From the cell containing the given text, extract its center point as [X, Y] coordinate. 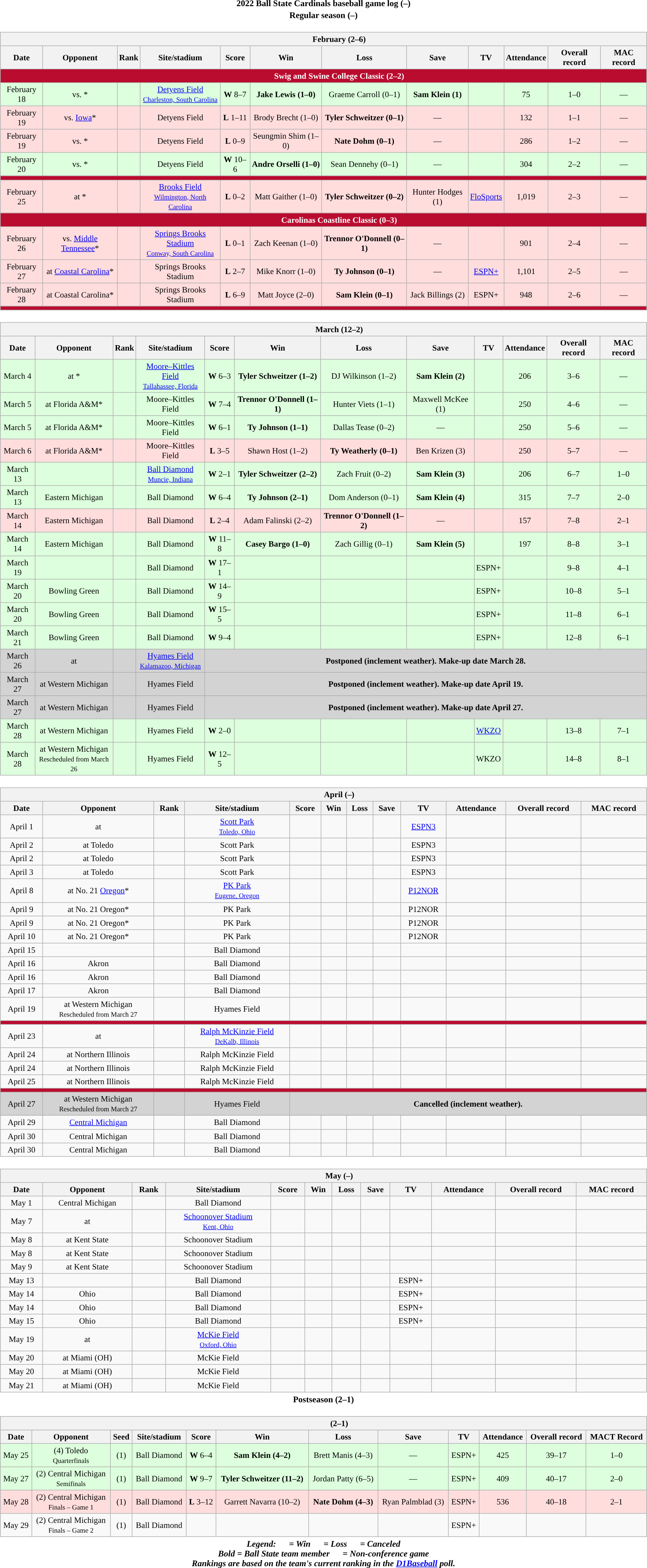
Trennor O'Donnell (1–1) [278, 404]
409 [503, 1478]
February 25 [22, 196]
4–6 [573, 404]
Dom Anderson (0–1) [364, 498]
W 17–1 [220, 568]
March 26 [18, 661]
12–8 [573, 638]
February 28 [22, 295]
Sean Dennehy (0–1) [364, 165]
Sam Klein (5) [440, 544]
Shawn Host (1–2) [278, 451]
W 6–1 [220, 427]
Tyler Schweitzer (0–1) [364, 118]
132 [526, 118]
11–8 [573, 614]
Adam Falinski (2–2) [278, 521]
8–8 [573, 544]
April 15 [22, 950]
W 7–4 [220, 404]
Ball DiamondMuncie, Indiana [170, 474]
Moore–Kittles FieldTallahassee, Florida [170, 376]
Zach Fruit (0–2) [364, 474]
PK ParkEugene, Oregon [237, 890]
5–6 [573, 427]
Sam Klein (4) [440, 498]
2–4 [574, 243]
L 1–11 [235, 118]
Cancelled (inclement weather). [468, 1104]
March 6 [18, 451]
Hunter Hodges (1) [438, 196]
Carolinas Coastline Classic (0–3) [323, 220]
W 14–9 [220, 591]
Jack Billings (2) [438, 295]
May 28 [16, 1502]
Sam Klein (1) [438, 95]
Tyler Schweitzer (0–2) [364, 196]
L 2–4 [220, 521]
W 9–4 [220, 638]
Hunter Viets (1–1) [364, 404]
Seungmin Shim (1–0) [286, 141]
8–1 [623, 759]
Casey Bargo (1–0) [278, 544]
Graeme Carroll (0–1) [364, 95]
vs. Iowa* [80, 118]
Springs Brooks StadiumConway, South Carolina [180, 243]
May 1 [22, 1203]
1,101 [526, 272]
(2) Central MichiganFinals – Game 2 [71, 1525]
7–1 [623, 731]
March 4 [18, 376]
Sam Klein (4–2) [262, 1455]
W 6–3 [220, 376]
286 [526, 141]
April (–) [323, 795]
May 21 [22, 1385]
Scott ParkToledo, Ohio [237, 827]
Zach Keenan (1–0) [286, 243]
Brett Manis (4–3) [343, 1455]
Jordan Patty (6–5) [343, 1478]
Jake Lewis (1–0) [286, 95]
3–6 [573, 376]
304 [526, 165]
13–8 [573, 731]
February 20 [22, 165]
Andre Orselli (1–0) [286, 165]
W 2–1 [220, 474]
2–2 [574, 165]
McKie FieldOxford, Ohio [218, 1339]
L 3–5 [220, 451]
Ty Johnson (2–1) [278, 498]
75 [526, 95]
40–17 [556, 1478]
10–8 [573, 591]
Postponed (inclement weather). Make-up date March 28. [426, 661]
April 25 [22, 1082]
Postponed (inclement weather). Make-up date April 19. [426, 684]
W 11–8 [220, 544]
FloSports [486, 196]
14–8 [573, 759]
April 17 [22, 991]
April 3 [22, 872]
Mike Knorr (1–0) [286, 272]
425 [503, 1455]
February (2–6) [323, 39]
April 1 [22, 827]
Ty Johnson (1–1) [278, 427]
948 [526, 295]
Matt Gaither (1–0) [286, 196]
April 27 [22, 1104]
157 [525, 521]
April 19 [22, 1009]
W 8–7 [235, 95]
39–17 [556, 1455]
MACT Record [616, 1437]
Maxwell McKee (1) [440, 404]
Ben Krizen (3) [440, 451]
(4) ToledoQuarterfinals [71, 1455]
Swig and Swine College Classic (2–2) [323, 76]
901 [526, 243]
536 [503, 1502]
Tyler Schweitzer (1–2) [278, 376]
L 3–12 [201, 1502]
6–7 [573, 474]
1–1 [574, 118]
Ralph McKinzie FieldDeKalb, Illinois [237, 1036]
Sam Klein (2) [440, 376]
7–7 [573, 498]
Ty Johnson (0–1) [364, 272]
(2) Central MichiganFinals – Game 1 [71, 1502]
Brooks FieldWilmington, North Carolina [180, 196]
3–1 [623, 544]
vs. Middle Tennessee* [80, 243]
Postponed (inclement weather). Make-up date April 27. [426, 708]
Seed [121, 1437]
Hyames FieldKalamazoo, Michigan [170, 661]
1,019 [526, 196]
Sam Klein (0–1) [364, 295]
April 10 [22, 936]
May (–) [323, 1176]
1–2 [574, 141]
Ryan Palmblad (3) [413, 1502]
(2) Central MichiganSemifinals [71, 1478]
Trennor O'Donnell (0–1) [364, 243]
April 29 [22, 1122]
May 19 [22, 1339]
40–18 [556, 1502]
W 10–6 [235, 165]
Trennor O'Donnell (1–2) [364, 521]
L 2–7 [235, 272]
2–5 [574, 272]
May 9 [22, 1267]
Detyens FieldCharleston, South Carolina [180, 95]
Brody Brecht (1–0) [286, 118]
Ty Weatherly (0–1) [364, 451]
Sam Klein (3) [440, 474]
May 15 [22, 1321]
2–3 [574, 196]
May 29 [16, 1525]
9–8 [573, 568]
February 26 [22, 243]
Nate Dohm (0–1) [364, 141]
W 2–0 [220, 731]
Tyler Schweitzer (11–2) [262, 1478]
Garrett Navarra (10–2) [262, 1502]
7–8 [573, 521]
March (12–2) [323, 329]
Schoonover StadiumKent, Ohio [218, 1221]
April 8 [22, 890]
April 23 [22, 1036]
L 0–1 [235, 243]
L 6–9 [235, 295]
5–1 [623, 591]
Matt Joyce (2–0) [286, 295]
February 18 [22, 95]
315 [525, 498]
DJ Wilkinson (1–2) [364, 376]
4–1 [623, 568]
(2–1) [323, 1423]
W 12–5 [220, 759]
May 27 [16, 1478]
Tyler Schweitzer (2–2) [278, 474]
L 0–9 [235, 141]
2–6 [574, 295]
Nate Dohm (4–3) [343, 1502]
May 25 [16, 1455]
197 [525, 544]
March 21 [18, 638]
May 7 [22, 1221]
February 27 [22, 272]
March 19 [18, 568]
at Western MichiganRescheduled from March 26 [74, 759]
Zach Gillig (0–1) [364, 544]
May 13 [22, 1280]
W 15–5 [220, 614]
Dallas Tease (0–2) [364, 427]
5–7 [573, 451]
W 9–7 [201, 1478]
L 0–2 [235, 196]
